Identify which cell holds the provided text, then report its (x, y) central coordinate. 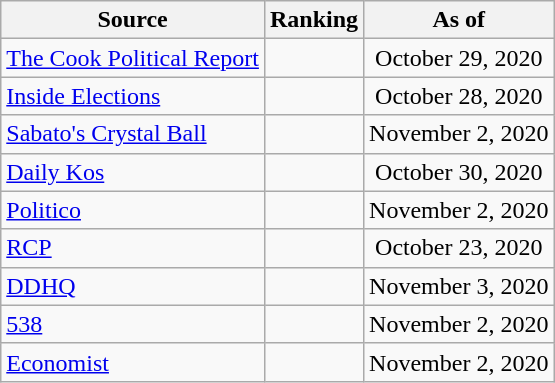
October 23, 2020 (459, 248)
DDHQ (133, 286)
October 29, 2020 (459, 58)
Ranking (314, 20)
Inside Elections (133, 96)
The Cook Political Report (133, 58)
Sabato's Crystal Ball (133, 134)
RCP (133, 248)
538 (133, 324)
October 28, 2020 (459, 96)
Daily Kos (133, 172)
November 3, 2020 (459, 286)
Source (133, 20)
October 30, 2020 (459, 172)
Economist (133, 362)
As of (459, 20)
Politico (133, 210)
